Return the [X, Y] coordinate for the center point of the cell that contains the specified text.  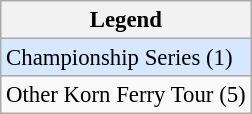
Other Korn Ferry Tour (5) [126, 95]
Championship Series (1) [126, 58]
Legend [126, 20]
